Scan for the cell matching the given text and deliver its [X, Y] coordinate at center. 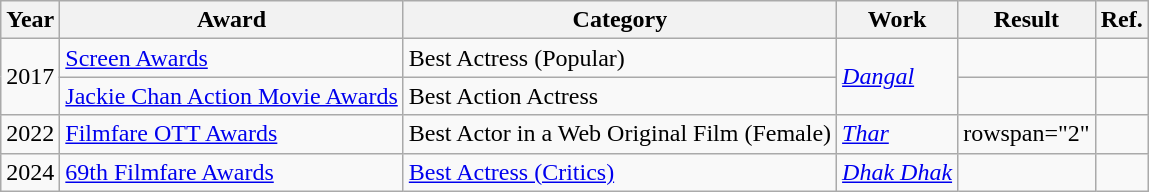
Award [232, 20]
Year [30, 20]
Best Actor in a Web Original Film (Female) [620, 134]
Jackie Chan Action Movie Awards [232, 96]
2024 [30, 172]
Filmfare OTT Awards [232, 134]
Dangal [898, 77]
Screen Awards [232, 58]
2017 [30, 77]
Ref. [1122, 20]
Thar [898, 134]
Best Action Actress [620, 96]
Dhak Dhak [898, 172]
Result [1027, 20]
rowspan="2" [1027, 134]
2022 [30, 134]
Work [898, 20]
69th Filmfare Awards [232, 172]
Category [620, 20]
Best Actress (Critics) [620, 172]
Best Actress (Popular) [620, 58]
